Return [x, y] of the center of cell containing provided text 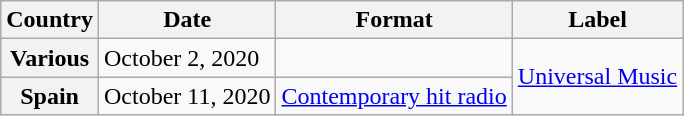
Date [186, 20]
Spain [50, 96]
October 2, 2020 [186, 58]
Contemporary hit radio [394, 96]
Various [50, 58]
October 11, 2020 [186, 96]
Country [50, 20]
Format [394, 20]
Universal Music [597, 77]
Label [597, 20]
